Determine the (X, Y) coordinate at the center of the cell enclosing the given text.  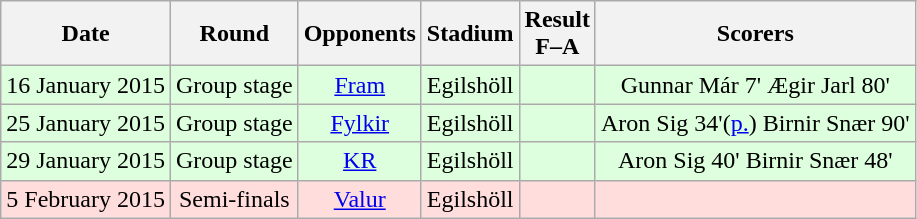
Valur (360, 199)
16 January 2015 (86, 85)
Semi-finals (234, 199)
5 February 2015 (86, 199)
Date (86, 34)
Fylkir (360, 123)
Fram (360, 85)
Aron Sig 34'(p.) Birnir Snær 90' (755, 123)
KR (360, 161)
29 January 2015 (86, 161)
Opponents (360, 34)
Stadium (470, 34)
Gunnar Már 7' Ægir Jarl 80' (755, 85)
25 January 2015 (86, 123)
Round (234, 34)
ResultF–A (557, 34)
Scorers (755, 34)
Aron Sig 40' Birnir Snær 48' (755, 161)
